Return (x, y) of the center of cell containing provided text 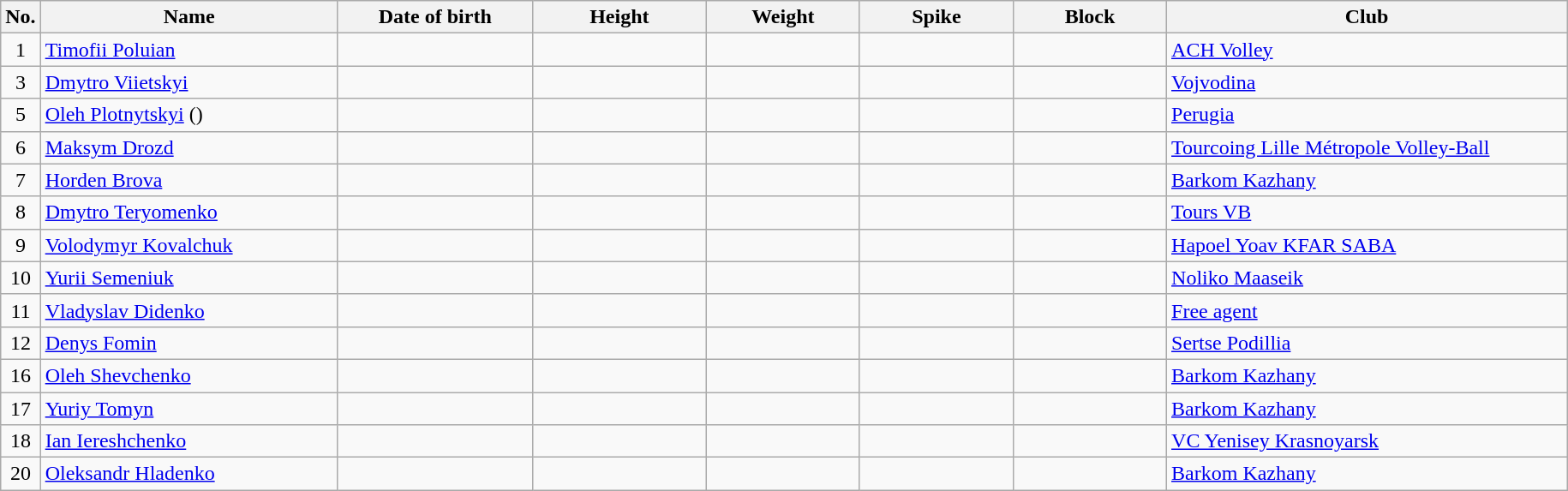
Yurii Semeniuk (189, 278)
7 (21, 180)
Horden Brova (189, 180)
18 (21, 441)
Dmytro Viietskyi (189, 82)
Weight (783, 17)
Height (619, 17)
1 (21, 50)
Tours VB (1368, 213)
9 (21, 245)
3 (21, 82)
Sertse Podillia (1368, 343)
11 (21, 310)
Free agent (1368, 310)
20 (21, 474)
Name (189, 17)
Spike (936, 17)
Vladyslav Didenko (189, 310)
Oleh Shevchenko (189, 375)
10 (21, 278)
Date of birth (435, 17)
Club (1368, 17)
5 (21, 115)
No. (21, 17)
Tourcoing Lille Métropole Volley-Ball (1368, 147)
Oleksandr Hladenko (189, 474)
Timofii Poluian (189, 50)
8 (21, 213)
Block (1090, 17)
Oleh Plotnytskyi () (189, 115)
Dmytro Teryomenko (189, 213)
17 (21, 409)
Yuriy Tomyn (189, 409)
Ian Iereshchenko (189, 441)
ACH Volley (1368, 50)
Volodymyr Kovalchuk (189, 245)
Denys Fomin (189, 343)
16 (21, 375)
12 (21, 343)
6 (21, 147)
Noliko Maaseik (1368, 278)
Maksym Drozd (189, 147)
Hapoel Yoav KFAR SABA (1368, 245)
Vojvodina (1368, 82)
VC Yenisey Krasnoyarsk (1368, 441)
Perugia (1368, 115)
